For the text-containing cell, return its midpoint in (X, Y) coordinate format. 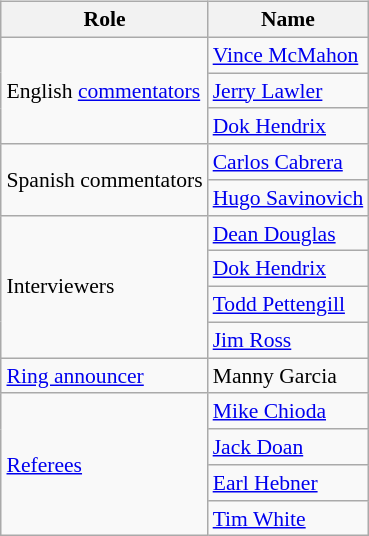
Ring announcer (104, 376)
Hugo Savinovich (288, 198)
Spanish commentators (104, 180)
Jerry Lawler (288, 91)
English commentators (104, 90)
Earl Hebner (288, 483)
Name (288, 20)
Role (104, 20)
Vince McMahon (288, 55)
Referees (104, 464)
Mike Chioda (288, 411)
Jim Ross (288, 340)
Tim White (288, 518)
Interviewers (104, 286)
Carlos Cabrera (288, 162)
Jack Doan (288, 447)
Todd Pettengill (288, 305)
Manny Garcia (288, 376)
Dean Douglas (288, 233)
